Output the (X, Y) coordinate of the center of the cell containing the given text.  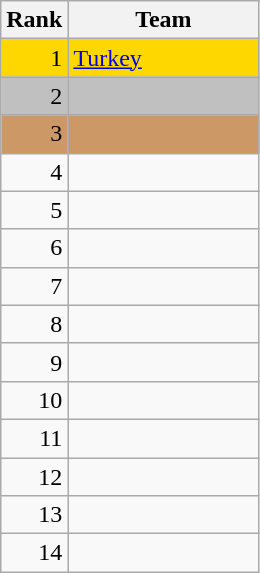
12 (34, 477)
7 (34, 286)
9 (34, 362)
10 (34, 400)
Turkey (164, 58)
6 (34, 248)
Rank (34, 20)
8 (34, 324)
3 (34, 134)
13 (34, 515)
5 (34, 210)
2 (34, 96)
1 (34, 58)
Team (164, 20)
4 (34, 172)
14 (34, 553)
11 (34, 438)
